Return the (x, y) coordinate for the center point of the cell that contains the specified text.  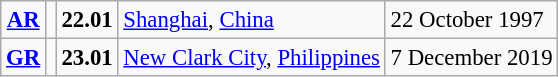
7 December 2019 (472, 58)
22 October 1997 (472, 20)
AR (24, 20)
Shanghai, China (252, 20)
23.01 (87, 58)
22.01 (87, 20)
GR (24, 58)
New Clark City, Philippines (252, 58)
